Return the (x, y) coordinate for the center point of the cell that contains the specified text.  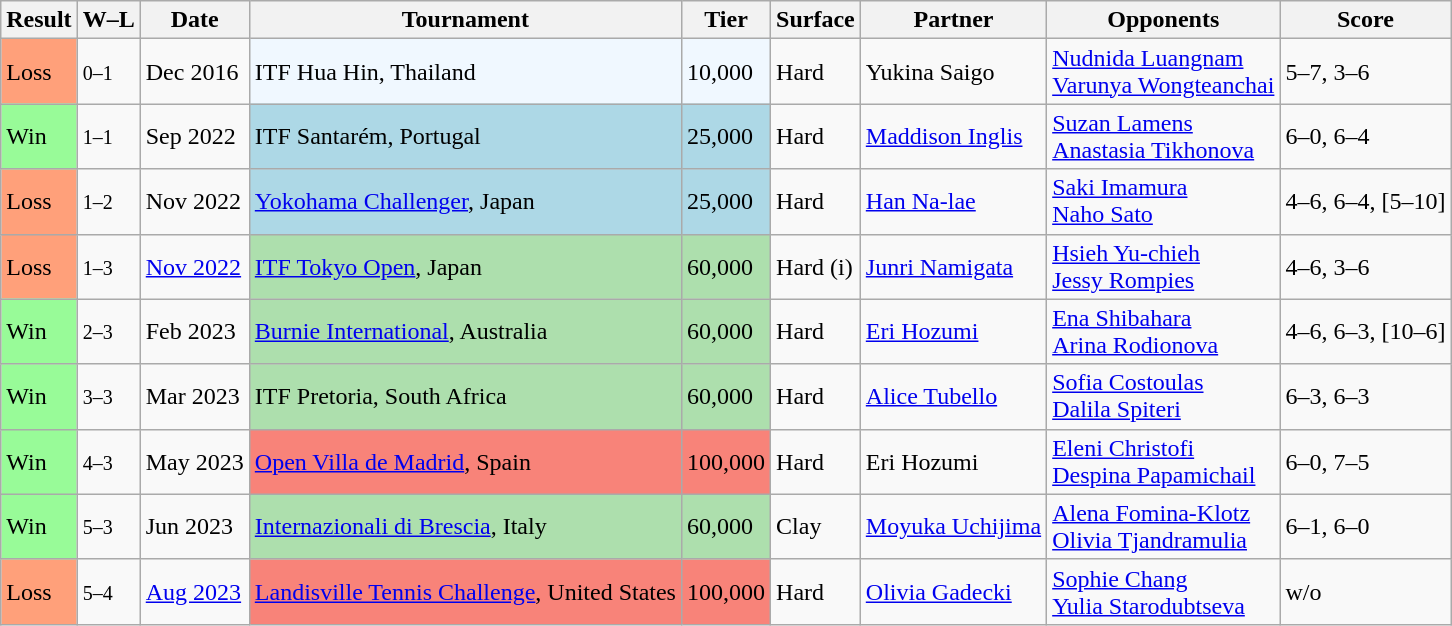
Date (194, 20)
May 2023 (194, 462)
Han Na-lae (953, 202)
1–2 (108, 202)
Landisville Tennis Challenge, United States (465, 592)
Tournament (465, 20)
4–3 (108, 462)
ITF Pretoria, South Africa (465, 396)
4–6, 6–4, [5–10] (1366, 202)
Saki Imamura Naho Sato (1164, 202)
Surface (816, 20)
Dec 2016 (194, 72)
W–L (108, 20)
5–4 (108, 592)
Jun 2023 (194, 526)
Opponents (1164, 20)
3–3 (108, 396)
Clay (816, 526)
Score (1366, 20)
Nudnida Luangnam Varunya Wongteanchai (1164, 72)
Yukina Saigo (953, 72)
Open Villa de Madrid, Spain (465, 462)
Aug 2023 (194, 592)
6–3, 6–3 (1366, 396)
4–6, 3–6 (1366, 266)
Partner (953, 20)
Internazionali di Brescia, Italy (465, 526)
1–3 (108, 266)
ITF Hua Hin, Thailand (465, 72)
10,000 (726, 72)
5–3 (108, 526)
2–3 (108, 332)
Mar 2023 (194, 396)
Moyuka Uchijima (953, 526)
w/o (1366, 592)
ITF Tokyo Open, Japan (465, 266)
Sophie Chang Yulia Starodubtseva (1164, 592)
Hard (i) (816, 266)
6–0, 6–4 (1366, 136)
Alice Tubello (953, 396)
Junri Namigata (953, 266)
Yokohama Challenger, Japan (465, 202)
6–0, 7–5 (1366, 462)
Ena Shibahara Arina Rodionova (1164, 332)
0–1 (108, 72)
Suzan Lamens Anastasia Tikhonova (1164, 136)
Sep 2022 (194, 136)
Eleni Christofi Despina Papamichail (1164, 462)
Result (39, 20)
Hsieh Yu-chieh Jessy Rompies (1164, 266)
Alena Fomina-Klotz Olivia Tjandramulia (1164, 526)
Feb 2023 (194, 332)
4–6, 6–3, [10–6] (1366, 332)
5–7, 3–6 (1366, 72)
Burnie International, Australia (465, 332)
Sofia Costoulas Dalila Spiteri (1164, 396)
Tier (726, 20)
1–1 (108, 136)
6–1, 6–0 (1366, 526)
Olivia Gadecki (953, 592)
Maddison Inglis (953, 136)
ITF Santarém, Portugal (465, 136)
